Identify which cell holds the provided text, then report its [x, y] central coordinate. 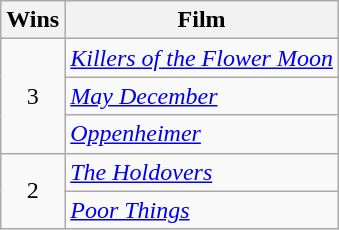
Oppenheimer [202, 134]
Wins [33, 20]
May December [202, 96]
Poor Things [202, 210]
Film [202, 20]
The Holdovers [202, 172]
2 [33, 191]
Killers of the Flower Moon [202, 58]
3 [33, 96]
